Extract the (X, Y) coordinate from the center of the cell holding the provided text.  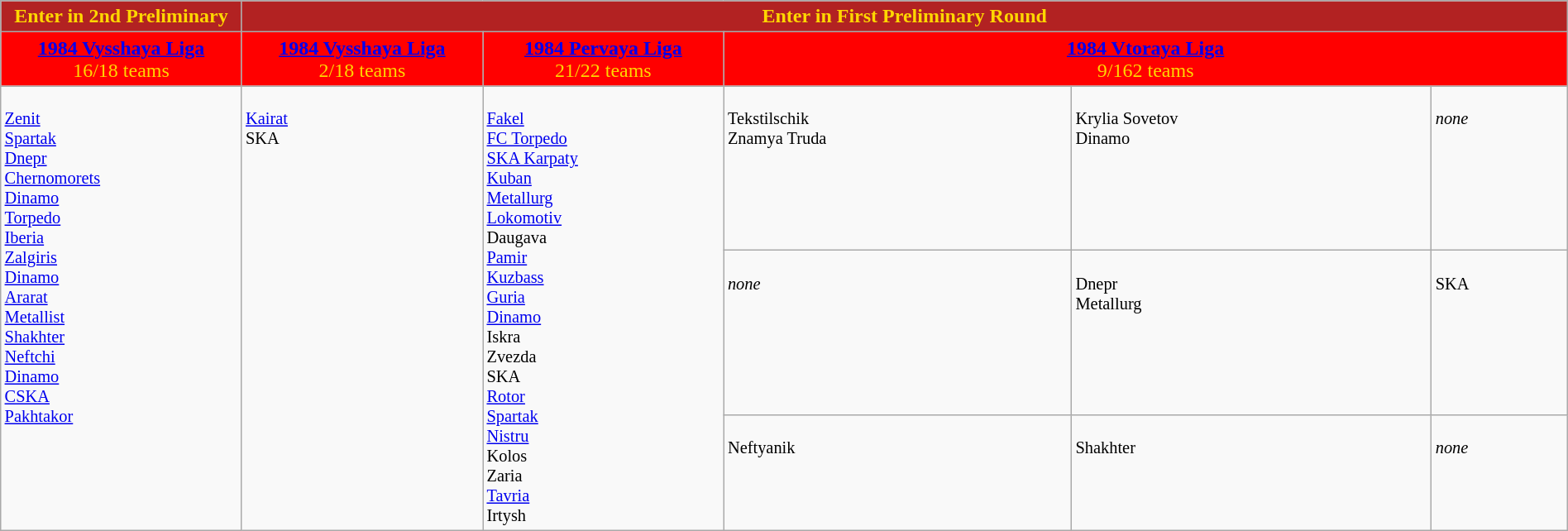
Shakhter (1252, 472)
Enter in 2nd Preliminary (121, 17)
Kairat SKA (362, 309)
Dnepr Metallurg (1252, 332)
Krylia Sovetov Dinamo (1252, 169)
1984 Vysshaya Liga16/18 teams (121, 60)
Zenit Spartak Dnepr Chernomorets Dinamo Torpedo Iberia Zalgiris Dinamo Ararat Metallist Shakhter Neftchi Dinamo CSKA Pakhtakor (121, 309)
1984 Pervaya Liga21/22 teams (604, 60)
Enter in First Preliminary Round (905, 17)
Neftyanik (898, 472)
1984 Vysshaya Liga2/18 teams (362, 60)
SKA (1499, 332)
Tekstilschik Znamya Truda (898, 169)
1984 Vtoraya Liga9/162 teams (1145, 60)
